Provide the [X, Y] coordinate of the cell's center where the given text is located.  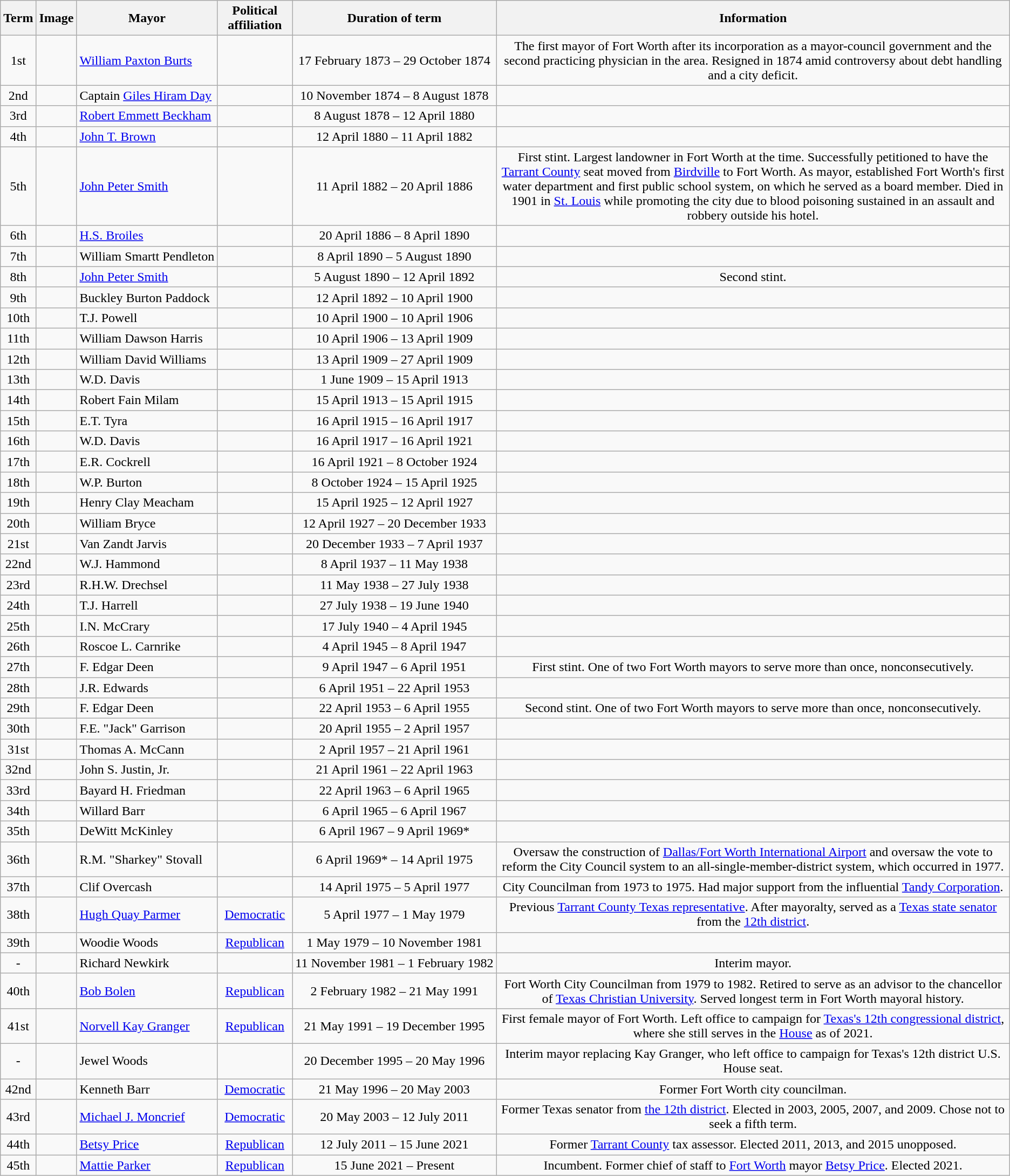
11th [18, 338]
13 April 1909 – 27 April 1909 [394, 359]
Mayor [147, 18]
27th [18, 667]
Previous Tarrant County Texas representative. After mayoralty, served as a Texas state senator from the 12th district. [753, 915]
12 April 1927 – 20 December 1933 [394, 523]
16 April 1915 – 16 April 1917 [394, 421]
Roscoe L. Carnrike [147, 646]
15 April 1925 – 12 April 1927 [394, 503]
44th [18, 1145]
45th [18, 1165]
12th [18, 359]
F.E. "Jack" Garrison [147, 729]
21 May 1991 – 19 December 1995 [394, 1026]
17 July 1940 – 4 April 1945 [394, 626]
20 April 1955 – 2 April 1957 [394, 729]
2nd [18, 95]
8 April 1890 – 5 August 1890 [394, 256]
13th [18, 380]
W.J. Hammond [147, 564]
17 February 1873 – 29 October 1874 [394, 60]
DeWitt McKinley [147, 831]
20 December 1995 – 20 May 1996 [394, 1061]
20 May 2003 – 12 July 2011 [394, 1117]
8 August 1878 – 12 April 1880 [394, 116]
Interim mayor. [753, 963]
32nd [18, 770]
33rd [18, 790]
I.N. McCrary [147, 626]
William Smartt Pendleton [147, 256]
Term [18, 18]
5 April 1977 – 1 May 1979 [394, 915]
40th [18, 990]
William David Williams [147, 359]
12 April 1880 – 11 April 1882 [394, 136]
15 April 1913 – 15 April 1915 [394, 400]
4 April 1945 – 8 April 1947 [394, 646]
Image [56, 18]
22nd [18, 564]
11 November 1981 – 1 February 1982 [394, 963]
27 July 1938 – 19 June 1940 [394, 605]
6 April 1969* – 14 April 1975 [394, 859]
J.R. Edwards [147, 688]
7th [18, 256]
1st [18, 60]
10 April 1906 – 13 April 1909 [394, 338]
Clif Overcash [147, 887]
9 April 1947 – 6 April 1951 [394, 667]
21st [18, 544]
15th [18, 421]
John S. Justin, Jr. [147, 770]
Jewel Woods [147, 1061]
17th [18, 462]
R.M. "Sharkey" Stovall [147, 859]
5 August 1890 – 12 April 1892 [394, 277]
Former Tarrant County tax assessor. Elected 2011, 2013, and 2015 unopposed. [753, 1145]
6 April 1965 – 6 April 1967 [394, 811]
Political affiliation [255, 18]
Former Texas senator from the 12th district. Elected in 2003, 2005, 2007, and 2009. Chose not to seek a fifth term. [753, 1117]
Buckley Burton Paddock [147, 297]
16 April 1917 – 16 April 1921 [394, 441]
20th [18, 523]
Robert Fain Milam [147, 400]
Woodie Woods [147, 942]
11 May 1938 – 27 July 1938 [394, 585]
12 July 2011 – 15 June 2021 [394, 1145]
38th [18, 915]
9th [18, 297]
14th [18, 400]
12 April 1892 – 10 April 1900 [394, 297]
Second stint. [753, 277]
20 December 1933 – 7 April 1937 [394, 544]
34th [18, 811]
E.T. Tyra [147, 421]
Bayard H. Friedman [147, 790]
2 February 1982 – 21 May 1991 [394, 990]
Richard Newkirk [147, 963]
39th [18, 942]
35th [18, 831]
Hugh Quay Parmer [147, 915]
22 April 1953 – 6 April 1955 [394, 708]
T.J. Harrell [147, 605]
25th [18, 626]
2 April 1957 – 21 April 1961 [394, 749]
31st [18, 749]
City Councilman from 1973 to 1975. Had major support from the influential Tandy Corporation. [753, 887]
15 June 2021 – Present [394, 1165]
Michael J. Moncrief [147, 1117]
Robert Emmett Beckham [147, 116]
11 April 1882 – 20 April 1886 [394, 186]
10th [18, 318]
Second stint. One of two Fort Worth mayors to serve more than once, nonconsecutively. [753, 708]
21 May 1996 – 20 May 2003 [394, 1089]
Thomas A. McCann [147, 749]
6th [18, 236]
3rd [18, 116]
Betsy Price [147, 1145]
24th [18, 605]
4th [18, 136]
10 November 1874 – 8 August 1878 [394, 95]
Incumbent. Former chief of staff to Fort Worth mayor Betsy Price. Elected 2021. [753, 1165]
37th [18, 887]
30th [18, 729]
Henry Clay Meacham [147, 503]
Duration of term [394, 18]
19th [18, 503]
16th [18, 441]
R.H.W. Drechsel [147, 585]
6 April 1951 – 22 April 1953 [394, 688]
43rd [18, 1117]
T.J. Powell [147, 318]
E.R. Cockrell [147, 462]
William Paxton Burts [147, 60]
5th [18, 186]
36th [18, 859]
John T. Brown [147, 136]
W.P. Burton [147, 482]
First female mayor of Fort Worth. Left office to campaign for Texas's 12th congressional district, where she still serves in the House as of 2021. [753, 1026]
42nd [18, 1089]
10 April 1900 – 10 April 1906 [394, 318]
First stint. One of two Fort Worth mayors to serve more than once, nonconsecutively. [753, 667]
16 April 1921 – 8 October 1924 [394, 462]
22 April 1963 – 6 April 1965 [394, 790]
1 June 1909 – 15 April 1913 [394, 380]
8th [18, 277]
William Bryce [147, 523]
29th [18, 708]
Van Zandt Jarvis [147, 544]
1 May 1979 – 10 November 1981 [394, 942]
Bob Bolen [147, 990]
H.S. Broiles [147, 236]
6 April 1967 – 9 April 1969* [394, 831]
Interim mayor replacing Kay Granger, who left office to campaign for Texas's 12th district U.S. House seat. [753, 1061]
21 April 1961 – 22 April 1963 [394, 770]
14 April 1975 – 5 April 1977 [394, 887]
Mattie Parker [147, 1165]
41st [18, 1026]
8 October 1924 – 15 April 1925 [394, 482]
8 April 1937 – 11 May 1938 [394, 564]
26th [18, 646]
Information [753, 18]
18th [18, 482]
Former Fort Worth city councilman. [753, 1089]
23rd [18, 585]
28th [18, 688]
Norvell Kay Granger [147, 1026]
20 April 1886 – 8 April 1890 [394, 236]
Willard Barr [147, 811]
Captain Giles Hiram Day [147, 95]
Kenneth Barr [147, 1089]
William Dawson Harris [147, 338]
